Find where the given text appears and provide that cell's center as [x, y] coordinate. 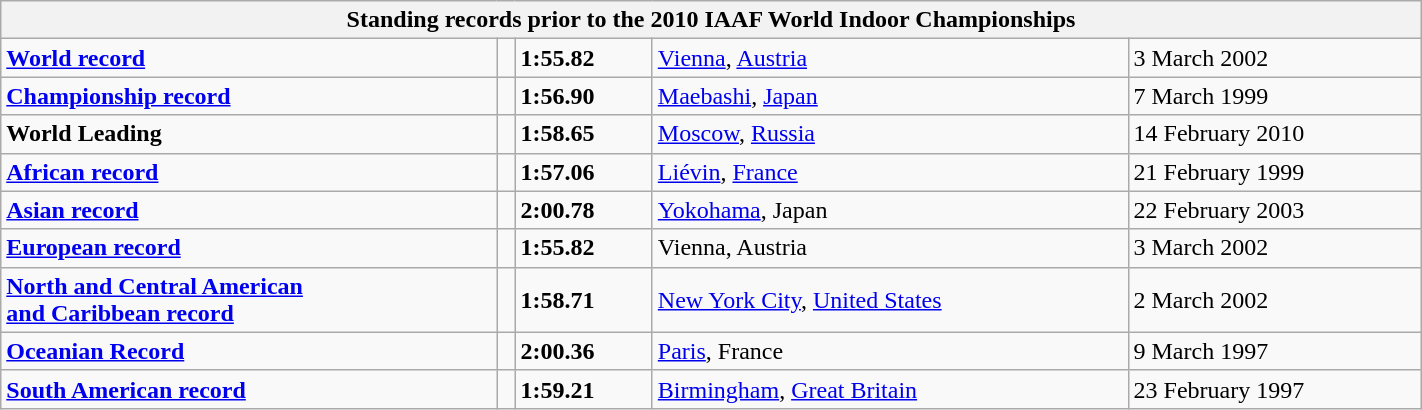
2 March 2002 [1274, 300]
Oceanian Record [249, 351]
Moscow, Russia [890, 134]
Liévin, France [890, 172]
7 March 1999 [1274, 96]
14 February 2010 [1274, 134]
African record [249, 172]
Birmingham, Great Britain [890, 389]
World record [249, 58]
1:58.71 [584, 300]
2:00.36 [584, 351]
Paris, France [890, 351]
World Leading [249, 134]
21 February 1999 [1274, 172]
Championship record [249, 96]
1:59.21 [584, 389]
9 March 1997 [1274, 351]
Asian record [249, 210]
European record [249, 248]
22 February 2003 [1274, 210]
1:57.06 [584, 172]
2:00.78 [584, 210]
1:58.65 [584, 134]
Maebashi, Japan [890, 96]
1:56.90 [584, 96]
South American record [249, 389]
Yokohama, Japan [890, 210]
23 February 1997 [1274, 389]
Standing records prior to the 2010 IAAF World Indoor Championships [711, 20]
New York City, United States [890, 300]
North and Central American and Caribbean record [249, 300]
